Return the (X, Y) coordinate for the center point of the cell that contains the specified text.  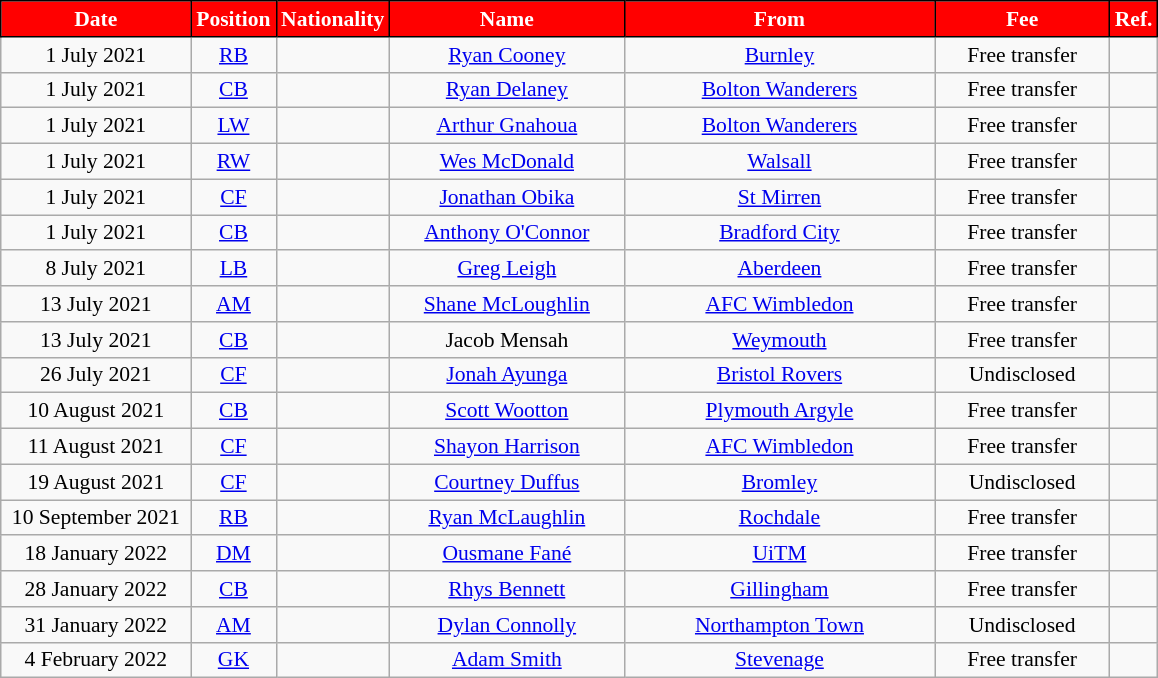
28 January 2022 (96, 589)
Adam Smith (506, 660)
Ousmane Fané (506, 554)
Date (96, 19)
Wes McDonald (506, 162)
Aberdeen (779, 269)
26 July 2021 (96, 375)
10 August 2021 (96, 411)
Stevenage (779, 660)
Scott Wootton (506, 411)
Fee (1022, 19)
19 August 2021 (96, 482)
Rhys Bennett (506, 589)
Nationality (332, 19)
Plymouth Argyle (779, 411)
Northampton Town (779, 625)
LW (234, 126)
Burnley (779, 55)
Jonathan Obika (506, 197)
From (779, 19)
Anthony O'Connor (506, 233)
Ryan Cooney (506, 55)
Courtney Duffus (506, 482)
Weymouth (779, 340)
RW (234, 162)
Ref. (1134, 19)
Bromley (779, 482)
Ryan Delaney (506, 90)
Shane McLoughlin (506, 304)
LB (234, 269)
Name (506, 19)
11 August 2021 (96, 447)
UiTM (779, 554)
4 February 2022 (96, 660)
Ryan McLaughlin (506, 518)
Position (234, 19)
Dylan Connolly (506, 625)
Jacob Mensah (506, 340)
Gillingham (779, 589)
Shayon Harrison (506, 447)
Arthur Gnahoua (506, 126)
Bradford City (779, 233)
31 January 2022 (96, 625)
8 July 2021 (96, 269)
18 January 2022 (96, 554)
Jonah Ayunga (506, 375)
Greg Leigh (506, 269)
St Mirren (779, 197)
10 September 2021 (96, 518)
DM (234, 554)
Rochdale (779, 518)
Walsall (779, 162)
Bristol Rovers (779, 375)
GK (234, 660)
